Return [x, y] of the center of cell containing provided text 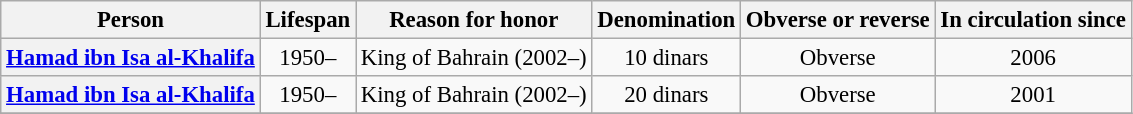
Obverse or reverse [838, 20]
Person [130, 20]
Denomination [666, 20]
2001 [1033, 95]
10 dinars [666, 58]
20 dinars [666, 95]
2006 [1033, 58]
In circulation since [1033, 20]
Reason for honor [474, 20]
Lifespan [308, 20]
